Return (x, y) of the center of cell containing provided text 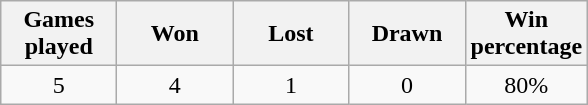
5 (59, 85)
4 (175, 85)
Games played (59, 34)
1 (291, 85)
Drawn (407, 34)
0 (407, 85)
Lost (291, 34)
Win percentage (526, 34)
80% (526, 85)
Won (175, 34)
